Scan for the cell matching the given text and deliver its [X, Y] coordinate at center. 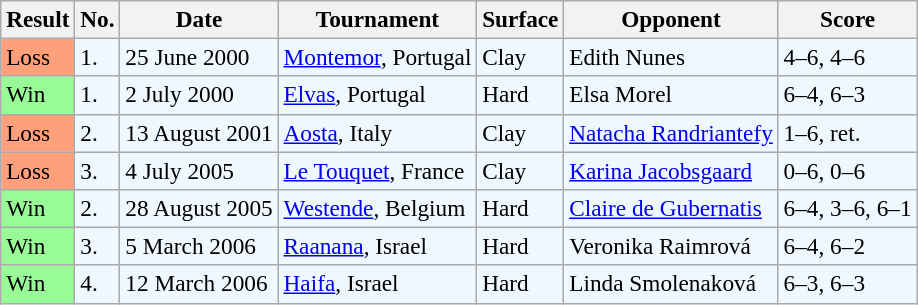
6–4, 3–6, 6–1 [848, 208]
5 March 2006 [199, 246]
Elsa Morel [671, 95]
Linda Smolenaková [671, 284]
Raanana, Israel [378, 246]
Le Touquet, France [378, 170]
Score [848, 19]
Claire de Gubernatis [671, 208]
Karina Jacobsgaard [671, 170]
Date [199, 19]
Result [38, 19]
6–3, 6–3 [848, 284]
Westende, Belgium [378, 208]
12 March 2006 [199, 284]
Edith Nunes [671, 57]
Haifa, Israel [378, 284]
Veronika Raimrová [671, 246]
Natacha Randriantefy [671, 133]
Tournament [378, 19]
4 July 2005 [199, 170]
25 June 2000 [199, 57]
Opponent [671, 19]
0–6, 0–6 [848, 170]
6–4, 6–2 [848, 246]
4. [98, 284]
Aosta, Italy [378, 133]
6–4, 6–3 [848, 95]
13 August 2001 [199, 133]
2 July 2000 [199, 95]
Montemor, Portugal [378, 57]
4–6, 4–6 [848, 57]
Surface [520, 19]
No. [98, 19]
Elvas, Portugal [378, 95]
1–6, ret. [848, 133]
28 August 2005 [199, 208]
